Locate the cell with the specified text and output its [x, y] center coordinate. 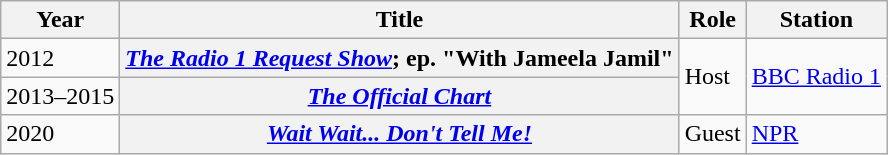
The Official Chart [400, 96]
The Radio 1 Request Show; ep. "With Jameela Jamil" [400, 58]
Title [400, 20]
NPR [816, 134]
Station [816, 20]
Wait Wait... Don't Tell Me! [400, 134]
BBC Radio 1 [816, 77]
Role [712, 20]
Year [60, 20]
2013–2015 [60, 96]
2012 [60, 58]
Host [712, 77]
Guest [712, 134]
2020 [60, 134]
